Search for the cell housing the specified text and yield its (x, y) center coordinate. 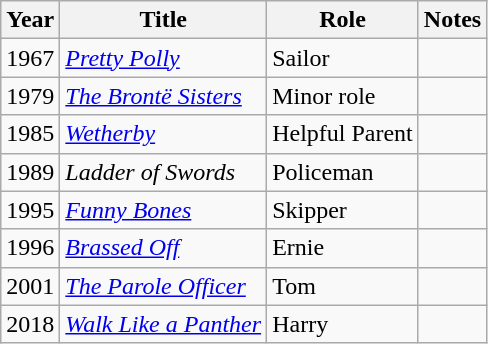
Ladder of Swords (164, 172)
Walk Like a Panther (164, 324)
Wetherby (164, 134)
Pretty Polly (164, 58)
Ernie (343, 248)
1985 (30, 134)
Year (30, 20)
Funny Bones (164, 210)
Title (164, 20)
Harry (343, 324)
Minor role (343, 96)
Notes (452, 20)
Helpful Parent (343, 134)
Skipper (343, 210)
Policeman (343, 172)
1979 (30, 96)
1967 (30, 58)
Role (343, 20)
Sailor (343, 58)
1995 (30, 210)
The Parole Officer (164, 286)
2018 (30, 324)
1996 (30, 248)
2001 (30, 286)
1989 (30, 172)
The Brontë Sisters (164, 96)
Tom (343, 286)
Brassed Off (164, 248)
